Extract the [X, Y] coordinate from the center of the cell holding the provided text.  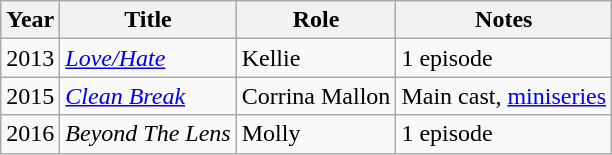
Love/Hate [148, 58]
Main cast, miniseries [504, 96]
Molly [316, 134]
Role [316, 20]
Corrina Mallon [316, 96]
Kellie [316, 58]
Clean Break [148, 96]
Title [148, 20]
Beyond The Lens [148, 134]
2013 [30, 58]
Year [30, 20]
2015 [30, 96]
Notes [504, 20]
2016 [30, 134]
